Provide the [x, y] coordinate of the cell's center where the given text is located.  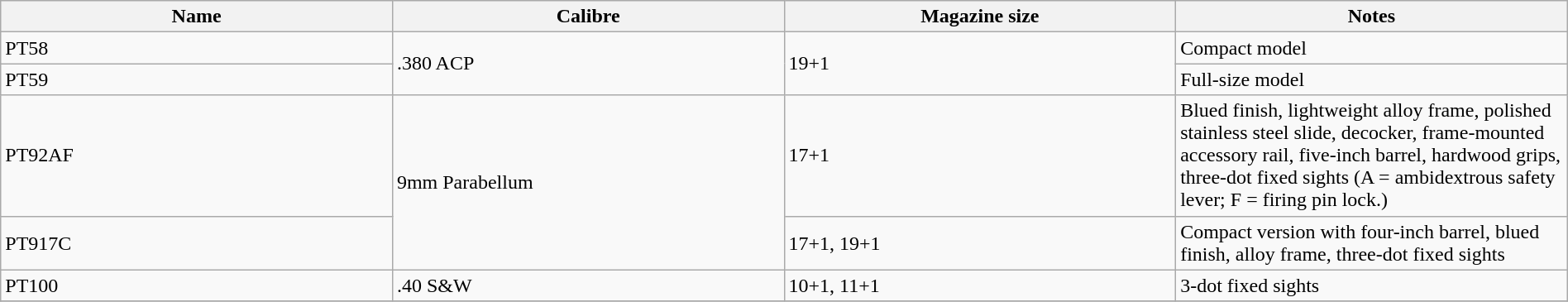
Compact model [1372, 48]
17+1, 19+1 [980, 243]
9mm Parabellum [588, 182]
PT58 [197, 48]
Name [197, 17]
10+1, 11+1 [980, 285]
PT59 [197, 79]
19+1 [980, 64]
PT100 [197, 285]
3-dot fixed sights [1372, 285]
.380 ACP [588, 64]
PT917C [197, 243]
Compact version with four-inch barrel, blued finish, alloy frame, three-dot fixed sights [1372, 243]
Magazine size [980, 17]
Notes [1372, 17]
Calibre [588, 17]
17+1 [980, 156]
Full-size model [1372, 79]
.40 S&W [588, 285]
PT92AF [197, 156]
